Search for the cell housing the specified text and yield its [x, y] center coordinate. 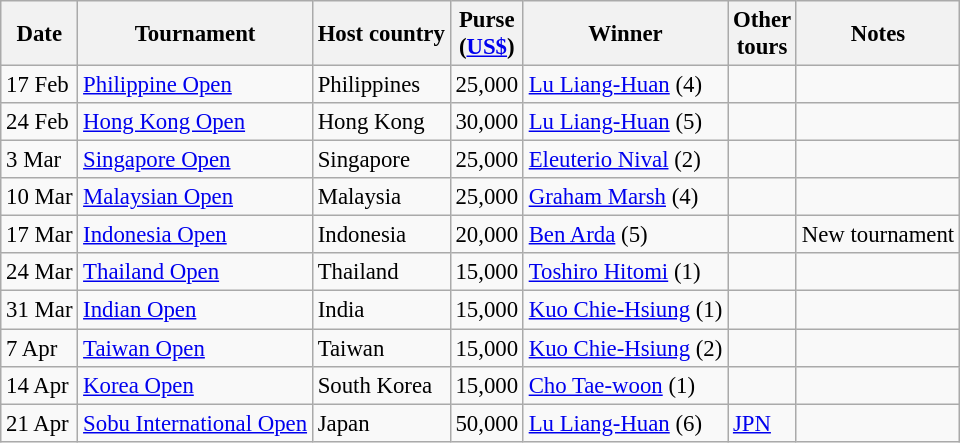
JPN [762, 423]
Kuo Chie-Hsiung (2) [625, 348]
Ben Arda (5) [625, 235]
Tournament [196, 34]
Singapore Open [196, 160]
Kuo Chie-Hsiung (1) [625, 310]
Indian Open [196, 310]
30,000 [486, 122]
South Korea [381, 385]
Graham Marsh (4) [625, 197]
Eleuterio Nival (2) [625, 160]
Sobu International Open [196, 423]
Othertours [762, 34]
10 Mar [40, 197]
Singapore [381, 160]
Philippines [381, 85]
Thailand [381, 273]
Date [40, 34]
Lu Liang-Huan (4) [625, 85]
Thailand Open [196, 273]
24 Feb [40, 122]
Lu Liang-Huan (5) [625, 122]
Winner [625, 34]
Notes [878, 34]
Japan [381, 423]
Hong Kong Open [196, 122]
31 Mar [40, 310]
Indonesia [381, 235]
India [381, 310]
Indonesia Open [196, 235]
Toshiro Hitomi (1) [625, 273]
New tournament [878, 235]
21 Apr [40, 423]
Korea Open [196, 385]
Taiwan Open [196, 348]
3 Mar [40, 160]
Philippine Open [196, 85]
14 Apr [40, 385]
17 Feb [40, 85]
17 Mar [40, 235]
Purse(US$) [486, 34]
24 Mar [40, 273]
Lu Liang-Huan (6) [625, 423]
Malaysia [381, 197]
Taiwan [381, 348]
Malaysian Open [196, 197]
7 Apr [40, 348]
20,000 [486, 235]
Hong Kong [381, 122]
Host country [381, 34]
Cho Tae-woon (1) [625, 385]
50,000 [486, 423]
